Return [X, Y] of the center of cell containing provided text 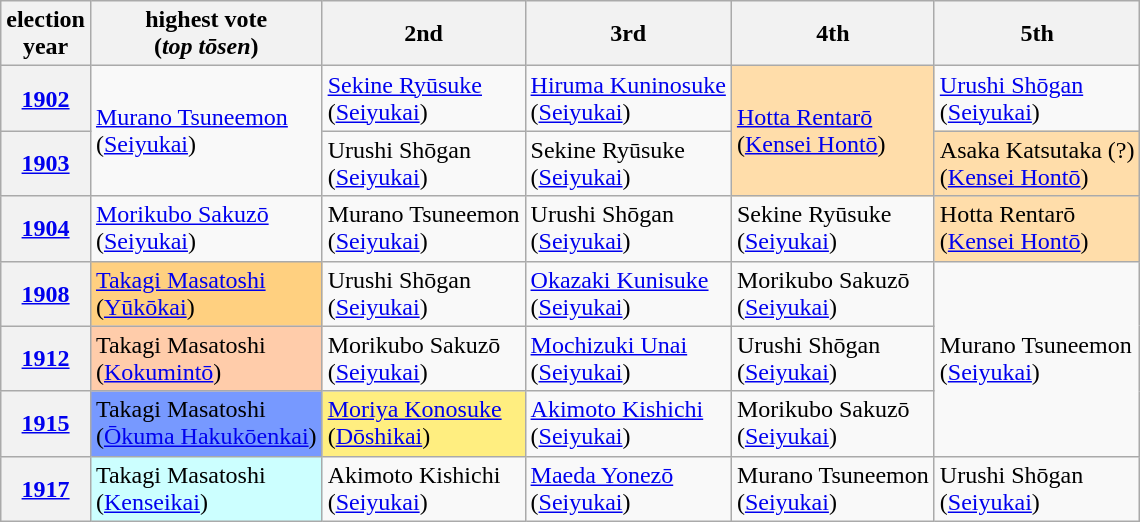
Okazaki Kunisuke(Seiyukai) [628, 294]
5th [1037, 34]
1902 [46, 98]
1917 [46, 488]
1903 [46, 164]
1908 [46, 294]
Moriya Konosuke(Dōshikai) [424, 424]
4th [832, 34]
Takagi Masatoshi(Ōkuma Hakukōenkai) [206, 424]
highest vote(top tōsen) [206, 34]
1904 [46, 228]
1915 [46, 424]
Takagi Masatoshi(Kokumintō) [206, 358]
Takagi Masatoshi (Kenseikai) [206, 488]
Mochizuki Unai(Seiyukai) [628, 358]
Urushi Shōgan (Seiyukai) [1037, 98]
Hiruma Kuninosuke (Seiyukai) [628, 98]
3rd [628, 34]
Maeda Yonezō(Seiyukai) [628, 488]
Sekine Ryūsuke (Seiyukai) [424, 98]
electionyear [46, 34]
Takagi Masatoshi (Yūkōkai) [206, 294]
2nd [424, 34]
1912 [46, 358]
Asaka Katsutaka (?)(Kensei Hontō) [1037, 164]
